Capture the cell that displays the provided text and extract its (X, Y) central coordinate. 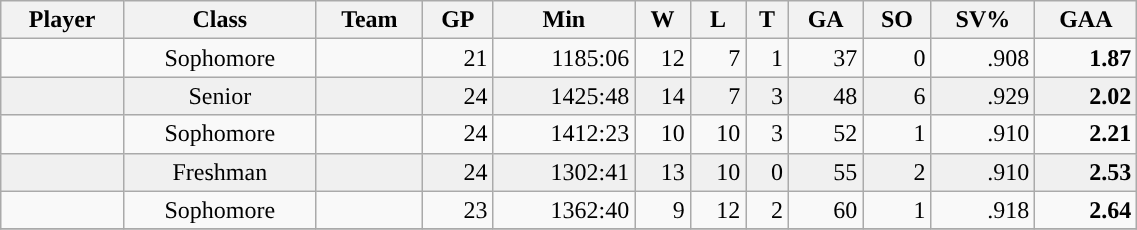
Team (370, 20)
52 (825, 134)
2.02 (1086, 96)
1185:06 (564, 58)
W (662, 20)
T (768, 20)
23 (458, 210)
2.64 (1086, 210)
2.53 (1086, 172)
55 (825, 172)
.929 (983, 96)
Class (220, 20)
9 (662, 210)
.918 (983, 210)
1425:48 (564, 96)
2.21 (1086, 134)
14 (662, 96)
.908 (983, 58)
SO (897, 20)
Min (564, 20)
Senior (220, 96)
GA (825, 20)
GP (458, 20)
48 (825, 96)
Player (62, 20)
Freshman (220, 172)
1.87 (1086, 58)
GAA (1086, 20)
60 (825, 210)
21 (458, 58)
SV% (983, 20)
1302:41 (564, 172)
37 (825, 58)
6 (897, 96)
1362:40 (564, 210)
L (718, 20)
1412:23 (564, 134)
13 (662, 172)
